Detect which cell encompasses the target text, then output its (X, Y) center coordinate. 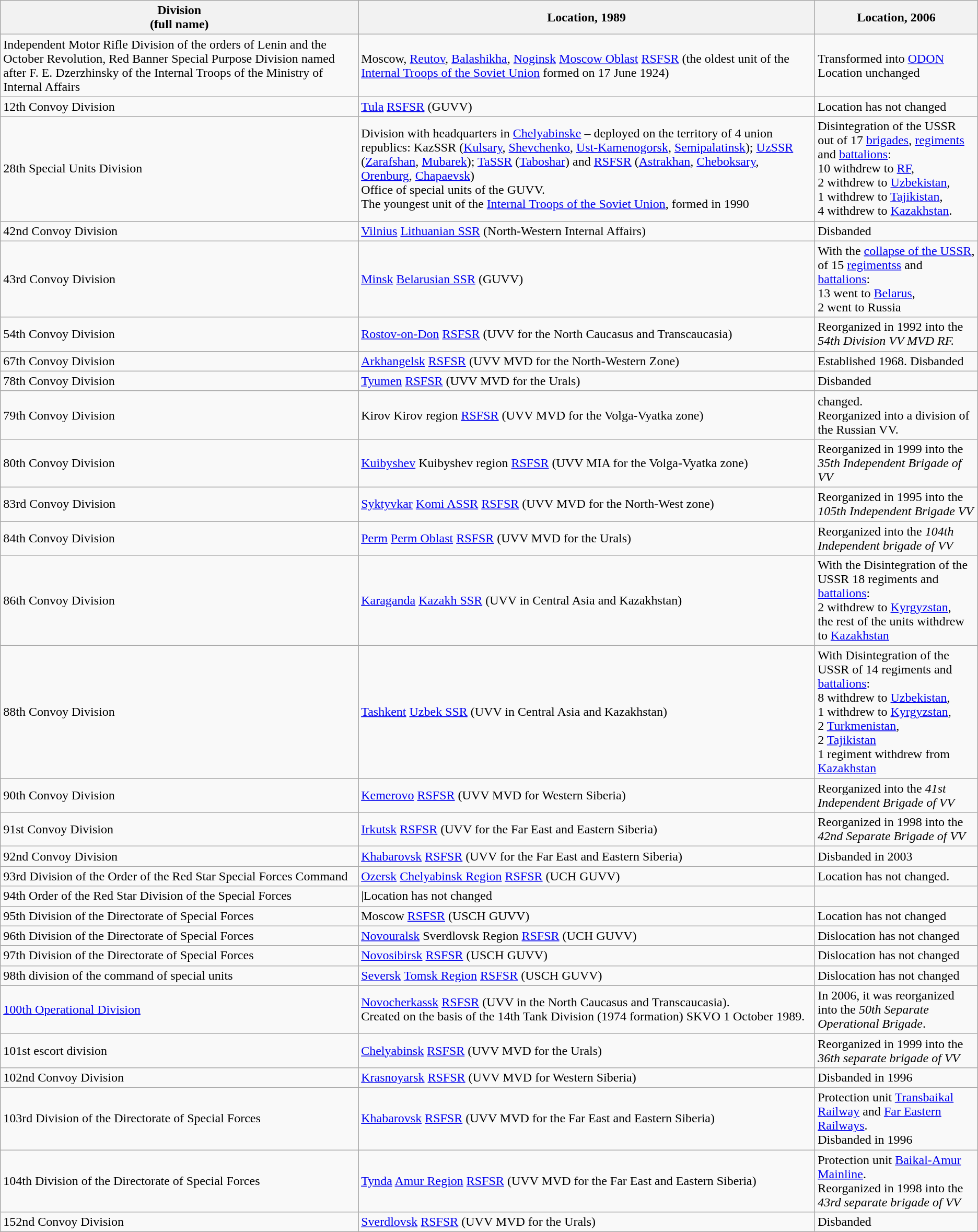
95th Division of the Directorate of Special Forces (180, 916)
91st Convoy Division (180, 830)
Disbanded in 1996 (896, 1077)
86th Convoy Division (180, 601)
Protection unit Baikal-Amur Mainline.Reorganized in 1998 into the 43rd separate brigade of VV (896, 1181)
Protection unit Transbaikal Railway and Far Eastern Railways.Disbanded in 1996 (896, 1118)
Arkhangelsk RSFSR (UVV MVD for the North-Western Zone) (587, 361)
With the Disintegration of the USSR 18 regiments and battalions:2 withdrew to Kyrgyzstan,the rest of the units withdrew to Kazakhstan (896, 601)
With the collapse of the USSR, of 15 regimentss and battalions: 13 went to Belarus, 2 went to Russia (896, 279)
Novosibirsk RSFSR (USCH GUVV) (587, 956)
54th Convoy Division (180, 334)
Novouralsk Sverdlovsk Region RSFSR (UCH GUVV) (587, 936)
Reorganized in 1999 into the 36th separate brigade of VV (896, 1050)
Kemerovo RSFSR (UVV MVD for Western Siberia) (587, 795)
83rd Convoy Division (180, 504)
Chelyabinsk RSFSR (UVV MVD for the Urals) (587, 1050)
Krasnoyarsk RSFSR (UVV MVD for Western Siberia) (587, 1077)
90th Convoy Division (180, 795)
100th Operational Division (180, 1009)
78th Convoy Division (180, 381)
79th Convoy Division (180, 415)
88th Convoy Division (180, 712)
Tynda Amur Region RSFSR (UVV MVD for the Far East and Eastern Siberia) (587, 1181)
103rd Division of the Directorate of Special Forces (180, 1118)
Tula RSFSR (GUVV) (587, 107)
12th Convoy Division (180, 107)
101st escort division (180, 1050)
Reorganized in 1992 into the 54th Division VV MVD RF. (896, 334)
Khabarovsk RSFSR (UVV MVD for the Far East and Eastern Siberia) (587, 1118)
93rd Division of the Order of the Red Star Special Forces Command (180, 876)
Ozersk Chelyabinsk Region RSFSR (UCH GUVV) (587, 876)
94th Order of the Red Star Division of the Special Forces (180, 896)
Minsk Belarusian SSR (GUVV) (587, 279)
Kuibyshev Kuibyshev region RSFSR (UVV MIA for the Volga-Vyatka zone) (587, 463)
Reorganized into the 104th Independent brigade of VV (896, 538)
97th Division of the Directorate of Special Forces (180, 956)
Location has not changed. (896, 876)
Reorganized in 1998 into the 42nd Separate Brigade of VV (896, 830)
Moscow, Reutov, Balashikha, Noginsk Moscow Oblast RSFSR (the oldest unit of the Internal Troops of the Soviet Union formed on 17 June 1924) (587, 66)
67th Convoy Division (180, 361)
changed.Reorganized into a division of the Russian VV. (896, 415)
Reorganized in 1999 into the 35th Independent Brigade of VV (896, 463)
43rd Convoy Division (180, 279)
Khabarovsk RSFSR (UVV for the Far East and Eastern Siberia) (587, 856)
84th Convoy Division (180, 538)
102nd Convoy Division (180, 1077)
Perm Perm Oblast RSFSR (UVV MVD for the Urals) (587, 538)
Rostov-on-Don RSFSR (UVV for the North Caucasus and Transcaucasia) (587, 334)
Kirov Kirov region RSFSR (UVV MVD for the Volga-Vyatka zone) (587, 415)
104th Division of the Directorate of Special Forces (180, 1181)
Established 1968. Disbanded (896, 361)
Tashkent Uzbek SSR (UVV in Central Asia and Kazakhstan) (587, 712)
92nd Convoy Division (180, 856)
42nd Convoy Division (180, 231)
Seversk Tomsk Region RSFSR (USCH GUVV) (587, 975)
28th Special Units Division (180, 169)
80th Convoy Division (180, 463)
152nd Convoy Division (180, 1222)
Disbanded in 2003 (896, 856)
In 2006, it was reorganized into the 50th Separate Operational Brigade. (896, 1009)
Transformed into ODON Location unchanged (896, 66)
Sverdlovsk RSFSR (UVV MVD for the Urals) (587, 1222)
Irkutsk RSFSR (UVV for the Far East and Eastern Siberia) (587, 830)
Tyumen RSFSR (UVV MVD for the Urals) (587, 381)
Location, 2006 (896, 18)
Syktyvkar Komi ASSR RSFSR (UVV MVD for the North-West zone) (587, 504)
Location, 1989 (587, 18)
Division(full name) (180, 18)
96th Division of the Directorate of Special Forces (180, 936)
Karaganda Kazakh SSR (UVV in Central Asia and Kazakhstan) (587, 601)
|Location has not changed (587, 896)
Moscow RSFSR (USCH GUVV) (587, 916)
Reorganized in 1995 into the 105th Independent Brigade VV (896, 504)
Reorganized into the 41st Independent Brigade of VV (896, 795)
Vilnius Lithuanian SSR (North-Western Internal Affairs) (587, 231)
98th division of the command of special units (180, 975)
